Return the (x, y) coordinate for the center point of the cell that contains the specified text.  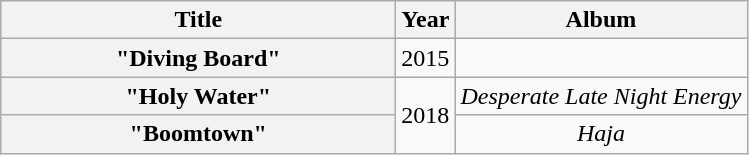
2015 (426, 58)
Year (426, 20)
Haja (601, 134)
2018 (426, 115)
"Holy Water" (198, 96)
Desperate Late Night Energy (601, 96)
"Diving Board" (198, 58)
Title (198, 20)
"Boomtown" (198, 134)
Album (601, 20)
